Detect which cell encompasses the target text, then output its [x, y] center coordinate. 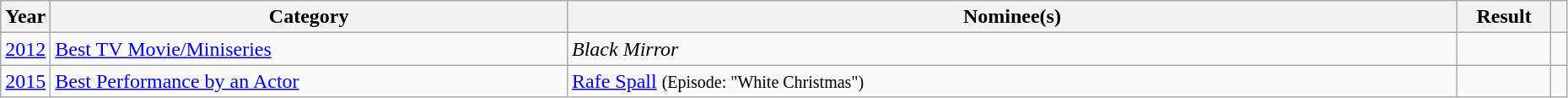
Category [309, 17]
Best Performance by an Actor [309, 81]
2012 [25, 49]
Year [25, 17]
Nominee(s) [1012, 17]
Result [1503, 17]
Rafe Spall (Episode: "White Christmas") [1012, 81]
Black Mirror [1012, 49]
Best TV Movie/Miniseries [309, 49]
2015 [25, 81]
